Pinpoint the cell where the given text exists, returning its [x, y] midpoint coordinate. 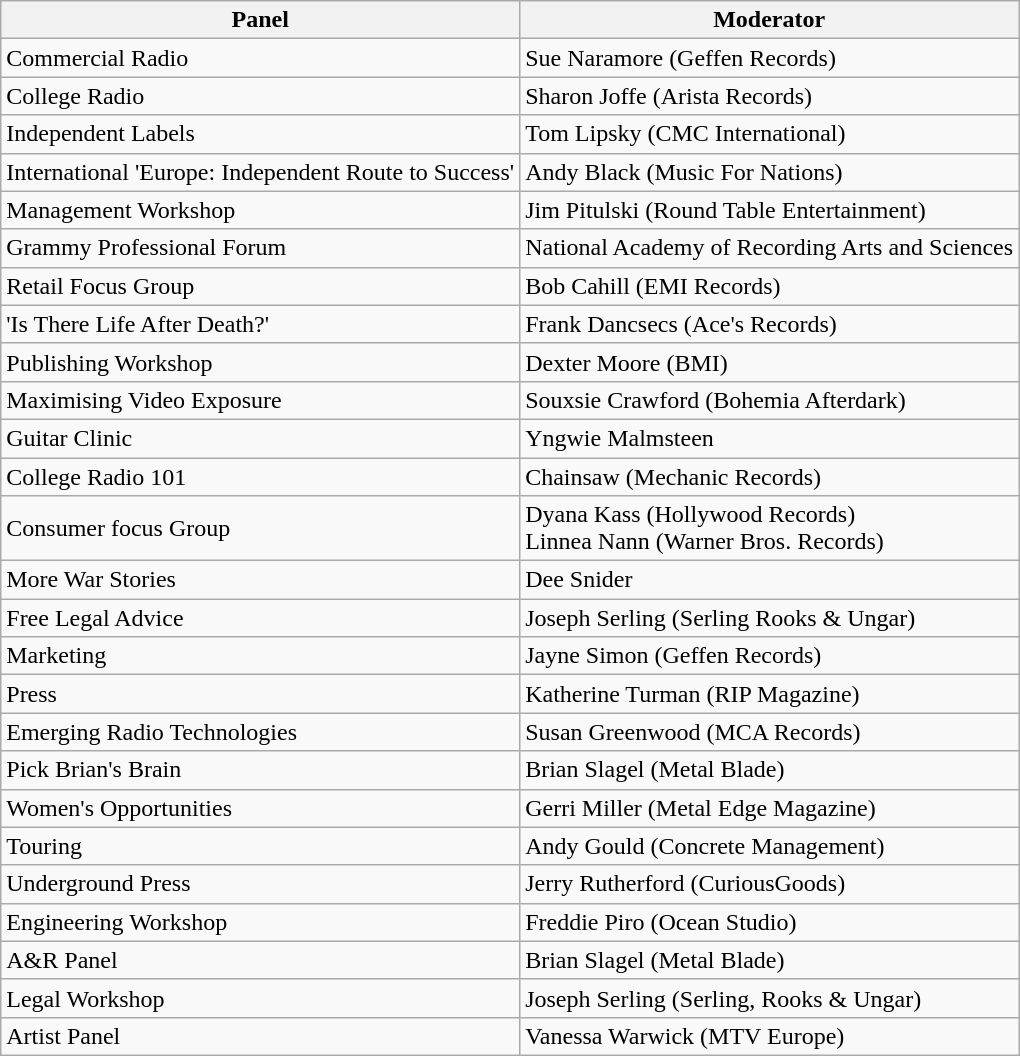
A&R Panel [260, 960]
Independent Labels [260, 134]
Chainsaw (Mechanic Records) [770, 477]
Souxsie Crawford (Bohemia Afterdark) [770, 400]
Moderator [770, 20]
Yngwie Malmsteen [770, 438]
Consumer focus Group [260, 528]
Dexter Moore (BMI) [770, 362]
'Is There Life After Death?' [260, 324]
National Academy of Recording Arts and Sciences [770, 248]
Dee Snider [770, 580]
Panel [260, 20]
Andy Gould (Concrete Management) [770, 846]
Engineering Workshop [260, 922]
Susan Greenwood (MCA Records) [770, 732]
Free Legal Advice [260, 618]
Retail Focus Group [260, 286]
Marketing [260, 656]
Tom Lipsky (CMC International) [770, 134]
Andy Black (Music For Nations) [770, 172]
Gerri Miller (Metal Edge Magazine) [770, 808]
Underground Press [260, 884]
Pick Brian's Brain [260, 770]
Women's Opportunities [260, 808]
College Radio 101 [260, 477]
Legal Workshop [260, 998]
Touring [260, 846]
Grammy Professional Forum [260, 248]
Commercial Radio [260, 58]
Guitar Clinic [260, 438]
Sue Naramore (Geffen Records) [770, 58]
Jayne Simon (Geffen Records) [770, 656]
Katherine Turman (RIP Magazine) [770, 694]
Maximising Video Exposure [260, 400]
Frank Dancsecs (Ace's Records) [770, 324]
International 'Europe: Independent Route to Success' [260, 172]
Joseph Serling (Serling, Rooks & Ungar) [770, 998]
Emerging Radio Technologies [260, 732]
Artist Panel [260, 1036]
Freddie Piro (Ocean Studio) [770, 922]
More War Stories [260, 580]
Jerry Rutherford (CuriousGoods) [770, 884]
Press [260, 694]
Publishing Workshop [260, 362]
Joseph Serling (Serling Rooks & Ungar) [770, 618]
Management Workshop [260, 210]
Sharon Joffe (Arista Records) [770, 96]
Bob Cahill (EMI Records) [770, 286]
Dyana Kass (Hollywood Records)Linnea Nann (Warner Bros. Records) [770, 528]
Vanessa Warwick (MTV Europe) [770, 1036]
Jim Pitulski (Round Table Entertainment) [770, 210]
College Radio [260, 96]
